Provide the [x, y] coordinate of the cell's center where the given text is located.  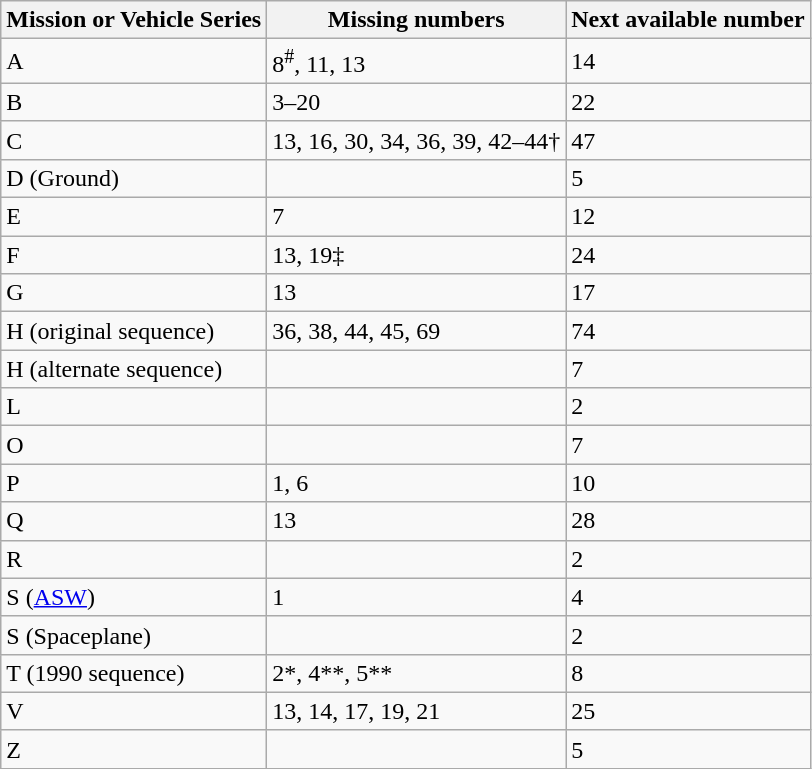
17 [688, 293]
E [134, 217]
Mission or Vehicle Series [134, 20]
13, 16, 30, 34, 36, 39, 42–44† [416, 140]
B [134, 102]
1 [416, 597]
10 [688, 483]
8#, 11, 13 [416, 62]
36, 38, 44, 45, 69 [416, 331]
24 [688, 255]
8 [688, 673]
25 [688, 711]
F [134, 255]
28 [688, 521]
1, 6 [416, 483]
14 [688, 62]
74 [688, 331]
G [134, 293]
Q [134, 521]
Missing numbers [416, 20]
T (1990 sequence) [134, 673]
R [134, 559]
H (alternate sequence) [134, 369]
2*, 4**, 5** [416, 673]
S (ASW) [134, 597]
O [134, 445]
12 [688, 217]
P [134, 483]
Next available number [688, 20]
C [134, 140]
47 [688, 140]
4 [688, 597]
13, 19‡ [416, 255]
A [134, 62]
3–20 [416, 102]
L [134, 407]
H (original sequence) [134, 331]
S (Spaceplane) [134, 635]
13, 14, 17, 19, 21 [416, 711]
22 [688, 102]
V [134, 711]
Z [134, 749]
D (Ground) [134, 178]
